Extract the [X, Y] coordinate from the center of the cell holding the provided text.  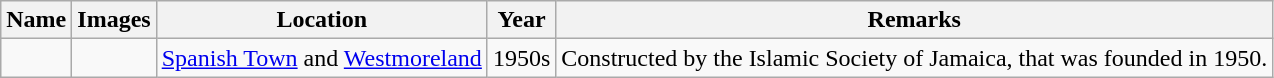
Location [322, 20]
Constructed by the Islamic Society of Jamaica, that was founded in 1950. [914, 58]
Remarks [914, 20]
Name [36, 20]
Images [114, 20]
Year [521, 20]
1950s [521, 58]
Spanish Town and Westmoreland [322, 58]
